For the text-containing cell, return its midpoint in (x, y) coordinate format. 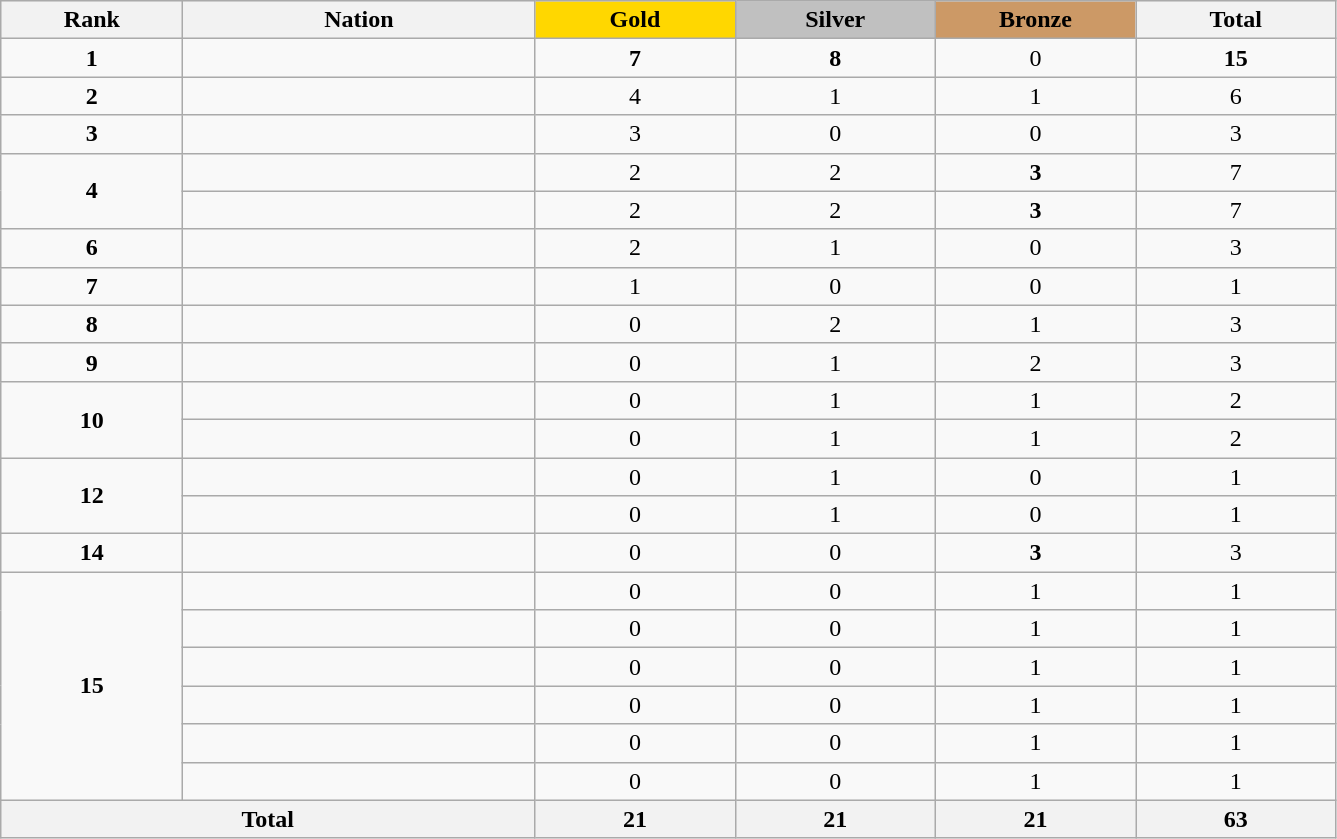
10 (92, 419)
Gold (635, 20)
Rank (92, 20)
14 (92, 553)
Nation (359, 20)
Silver (835, 20)
9 (92, 362)
Bronze (1035, 20)
63 (1236, 819)
12 (92, 496)
